For the text-containing cell, return its midpoint in [x, y] coordinate format. 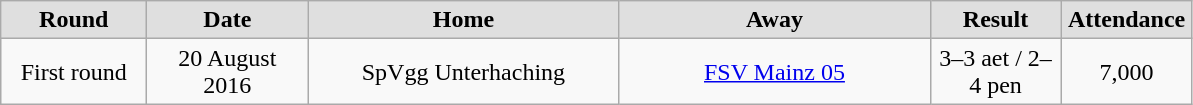
20 August 2016 [228, 72]
SpVgg Unterhaching [464, 72]
Result [996, 20]
Attendance [1126, 20]
FSV Mainz 05 [774, 72]
3–3 aet / 2–4 pen [996, 72]
First round [74, 72]
Date [228, 20]
Away [774, 20]
7,000 [1126, 72]
Home [464, 20]
Round [74, 20]
